Search for the cell housing the specified text and yield its (x, y) center coordinate. 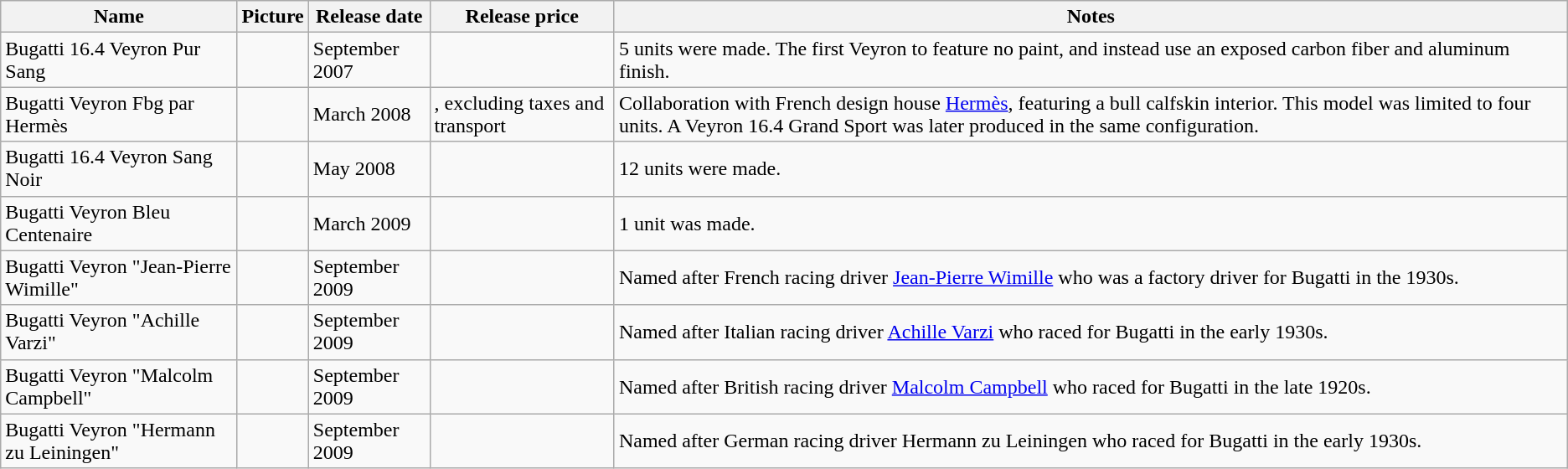
Bugatti Veyron Bleu Centenaire (119, 223)
Bugatti Veyron "Malcolm Campbell" (119, 387)
September 2007 (369, 60)
Bugatti Veyron "Jean-Pierre Wimille" (119, 278)
Named after Italian racing driver Achille Varzi who raced for Bugatti in the early 1930s. (1091, 332)
Notes (1091, 17)
Bugatti 16.4 Veyron Pur Sang (119, 60)
May 2008 (369, 169)
Named after British racing driver Malcolm Campbell who raced for Bugatti in the late 1920s. (1091, 387)
Picture (273, 17)
Named after German racing driver Hermann zu Leiningen who raced for Bugatti in the early 1930s. (1091, 441)
Bugatti Veyron "Hermann zu Leiningen" (119, 441)
Named after French racing driver Jean-Pierre Wimille who was a factory driver for Bugatti in the 1930s. (1091, 278)
Release price (522, 17)
Bugatti Veyron "Achille Varzi" (119, 332)
12 units were made. (1091, 169)
March 2008 (369, 114)
1 unit was made. (1091, 223)
Release date (369, 17)
Bugatti 16.4 Veyron Sang Noir (119, 169)
5 units were made. The first Veyron to feature no paint, and instead use an exposed carbon fiber and aluminum finish. (1091, 60)
Bugatti Veyron Fbg par Hermès (119, 114)
March 2009 (369, 223)
Name (119, 17)
, excluding taxes and transport (522, 114)
